Provide the [X, Y] coordinate of the cell's center where the given text is located.  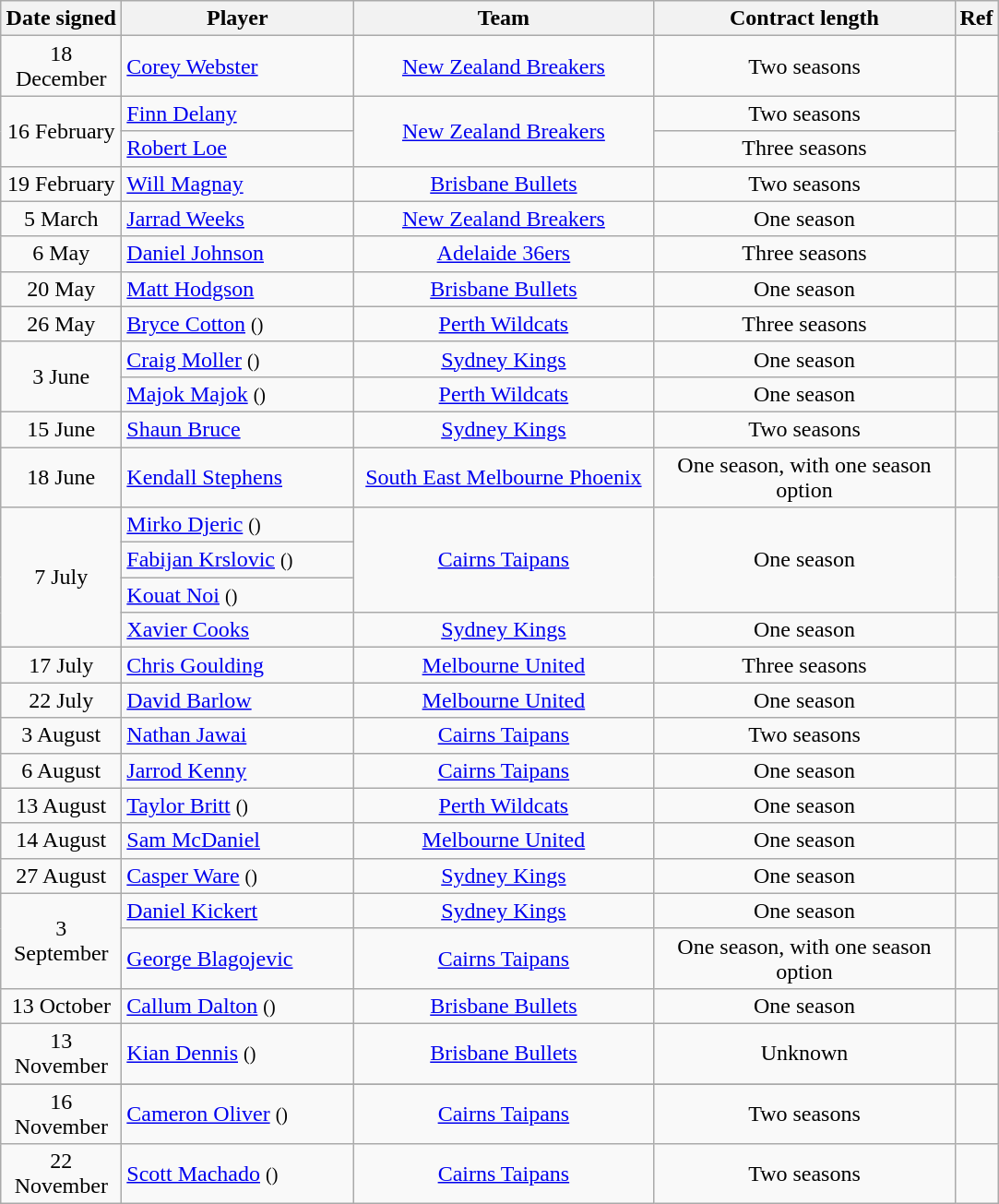
Bryce Cotton () [238, 324]
19 February [61, 184]
Ref [976, 18]
Craig Moller () [238, 359]
Player [238, 18]
26 May [61, 324]
Casper Ware () [238, 876]
16 November [61, 1113]
Contract length [804, 18]
20 May [61, 289]
Kendall Stephens [238, 476]
15 June [61, 429]
17 July [61, 665]
Nathan Jawai [238, 735]
Kian Dennis () [238, 1054]
5 March [61, 219]
George Blagojevic [238, 958]
Kouat Noi () [238, 595]
Team [504, 18]
Daniel Johnson [238, 254]
Taylor Britt () [238, 805]
18 June [61, 476]
18 December [61, 66]
Majok Majok () [238, 394]
Daniel Kickert [238, 911]
16 February [61, 131]
Scott Machado () [238, 1174]
6 May [61, 254]
Will Magnay [238, 184]
27 August [61, 876]
14 August [61, 840]
Matt Hodgson [238, 289]
7 July [61, 578]
13 November [61, 1054]
Finn Delany [238, 113]
Xavier Cooks [238, 630]
Robert Loe [238, 149]
22 July [61, 700]
Cameron Oliver () [238, 1113]
6 August [61, 770]
Unknown [804, 1054]
Shaun Bruce [238, 429]
South East Melbourne Phoenix [504, 476]
Jarrod Kenny [238, 770]
Adelaide 36ers [504, 254]
3 August [61, 735]
Jarrad Weeks [238, 219]
Callum Dalton () [238, 1006]
22 November [61, 1174]
3 September [61, 941]
13 October [61, 1006]
3 June [61, 376]
13 August [61, 805]
Corey Webster [238, 66]
Mirko Djeric () [238, 525]
Chris Goulding [238, 665]
Date signed [61, 18]
Fabijan Krslovic () [238, 560]
Sam McDaniel [238, 840]
David Barlow [238, 700]
